Provide the (X, Y) coordinate of the cell's center where the given text is located.  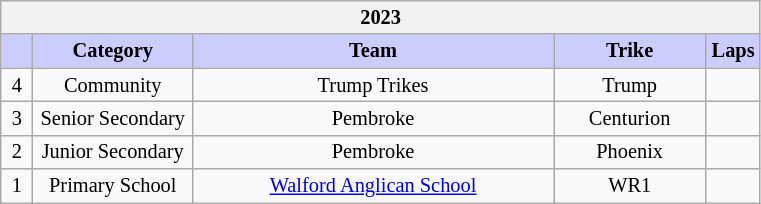
1 (17, 186)
Trike (630, 51)
Trump (630, 85)
2023 (381, 17)
Senior Secondary (113, 118)
WR1 (630, 186)
Walford Anglican School (374, 186)
Junior Secondary (113, 152)
Laps (734, 51)
4 (17, 85)
Centurion (630, 118)
Trump Trikes (374, 85)
3 (17, 118)
Primary School (113, 186)
2 (17, 152)
Community (113, 85)
Category (113, 51)
Phoenix (630, 152)
Team (374, 51)
